Find where the given text appears and provide that cell's center as (X, Y) coordinate. 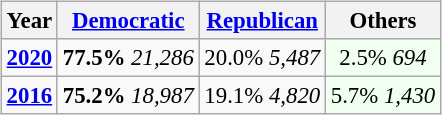
5.7% 1,430 (382, 96)
77.5% 21,286 (128, 58)
2016 (29, 96)
75.2% 18,987 (128, 96)
Others (382, 21)
2.5% 694 (382, 58)
19.1% 4,820 (262, 96)
2020 (29, 58)
Democratic (128, 21)
20.0% 5,487 (262, 58)
Republican (262, 21)
Year (29, 21)
